Identify which cell holds the provided text, then report its [X, Y] central coordinate. 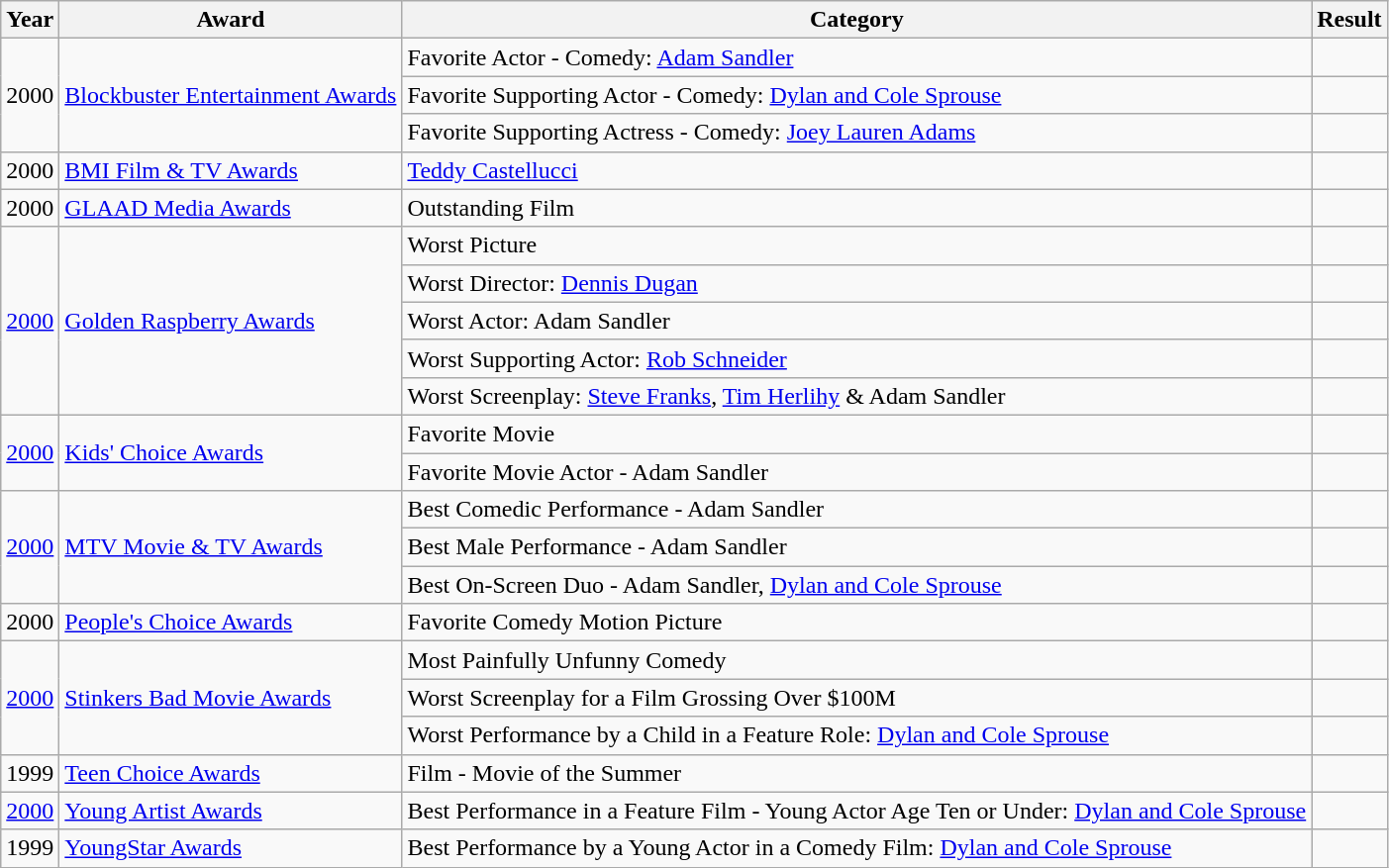
Best Comedic Performance - Adam Sandler [857, 510]
Kids' Choice Awards [231, 452]
Favorite Movie Actor - Adam Sandler [857, 472]
Favorite Actor - Comedy: Adam Sandler [857, 57]
MTV Movie & TV Awards [231, 547]
Worst Director: Dennis Dugan [857, 283]
Worst Supporting Actor: Rob Schneider [857, 358]
YoungStar Awards [231, 848]
Best Performance by a Young Actor in a Comedy Film: Dylan and Cole Sprouse [857, 848]
Favorite Movie [857, 434]
Favorite Supporting Actor - Comedy: Dylan and Cole Sprouse [857, 95]
Best On-Screen Duo - Adam Sandler, Dylan and Cole Sprouse [857, 585]
Favorite Supporting Actress - Comedy: Joey Lauren Adams [857, 133]
Best Male Performance - Adam Sandler [857, 547]
Best Performance in a Feature Film - Young Actor Age Ten or Under: Dylan and Cole Sprouse [857, 811]
People's Choice Awards [231, 623]
Most Painfully Unfunny Comedy [857, 660]
Stinkers Bad Movie Awards [231, 698]
Category [857, 20]
BMI Film & TV Awards [231, 170]
Teen Choice Awards [231, 773]
Worst Screenplay: Steve Franks, Tim Herlihy & Adam Sandler [857, 396]
Film - Movie of the Summer [857, 773]
Outstanding Film [857, 208]
Worst Actor: Adam Sandler [857, 321]
Worst Performance by a Child in a Feature Role: Dylan and Cole Sprouse [857, 735]
Teddy Castellucci [857, 170]
Award [231, 20]
Young Artist Awards [231, 811]
Favorite Comedy Motion Picture [857, 623]
Year [30, 20]
GLAAD Media Awards [231, 208]
Blockbuster Entertainment Awards [231, 95]
Golden Raspberry Awards [231, 321]
Result [1349, 20]
Worst Picture [857, 245]
Worst Screenplay for a Film Grossing Over $100M [857, 698]
